Return [X, Y] of the center of cell containing provided text 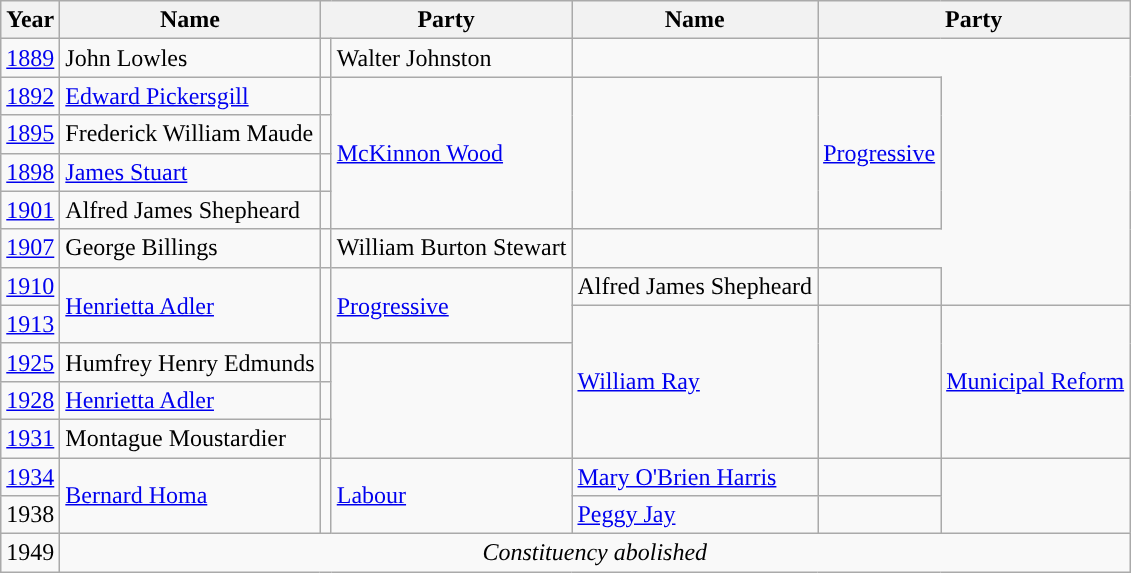
1892 [30, 96]
1934 [30, 477]
1898 [30, 172]
1949 [30, 553]
Humfrey Henry Edmunds [190, 362]
Constituency abolished [595, 553]
Municipal Reform [1036, 381]
Year [30, 20]
Frederick William Maude [190, 134]
1931 [30, 438]
1895 [30, 134]
1928 [30, 400]
John Lowles [190, 58]
Walter Johnston [452, 58]
Bernard Homa [190, 496]
Edward Pickersgill [190, 96]
1907 [30, 248]
Labour [452, 496]
1910 [30, 286]
1938 [30, 515]
1913 [30, 324]
William Ray [695, 381]
McKinnon Wood [452, 153]
George Billings [190, 248]
Mary O'Brien Harris [695, 477]
Peggy Jay [695, 515]
1889 [30, 58]
1901 [30, 210]
William Burton Stewart [452, 248]
Montague Moustardier [190, 438]
James Stuart [190, 172]
1925 [30, 362]
